Provide the (X, Y) coordinate of the cell's center where the given text is located.  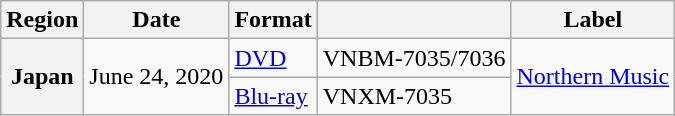
VNXM-7035 (414, 96)
Region (42, 20)
Japan (42, 77)
Blu-ray (273, 96)
Northern Music (593, 77)
Format (273, 20)
Label (593, 20)
VNBM-7035/7036 (414, 58)
DVD (273, 58)
Date (156, 20)
June 24, 2020 (156, 77)
